From the cell containing the given text, extract its center point as (X, Y) coordinate. 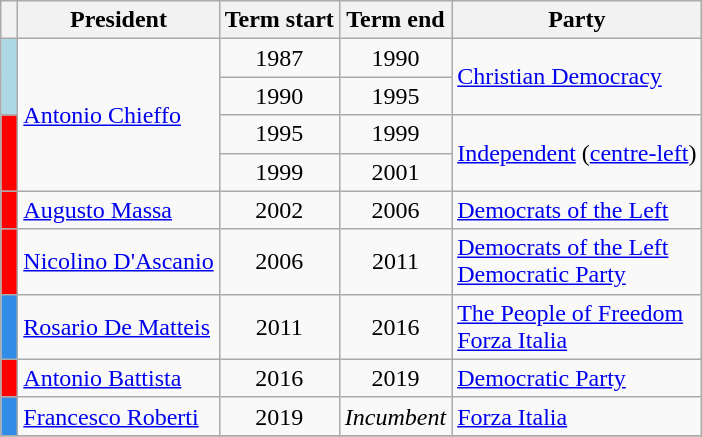
Francesco Roberti (118, 416)
1987 (279, 58)
Forza Italia (577, 416)
Democrats of the LeftDemocratic Party (577, 262)
Term end (395, 20)
Independent (centre-left) (577, 153)
President (118, 20)
Antonio Chieffo (118, 115)
Incumbent (395, 416)
2002 (279, 210)
Rosario De Matteis (118, 326)
Nicolino D'Ascanio (118, 262)
Party (577, 20)
Democrats of the Left (577, 210)
Antonio Battista (118, 378)
Democratic Party (577, 378)
Christian Democracy (577, 77)
2001 (395, 172)
Term start (279, 20)
The People of FreedomForza Italia (577, 326)
Augusto Massa (118, 210)
